Identify which cell holds the provided text, then report its [x, y] central coordinate. 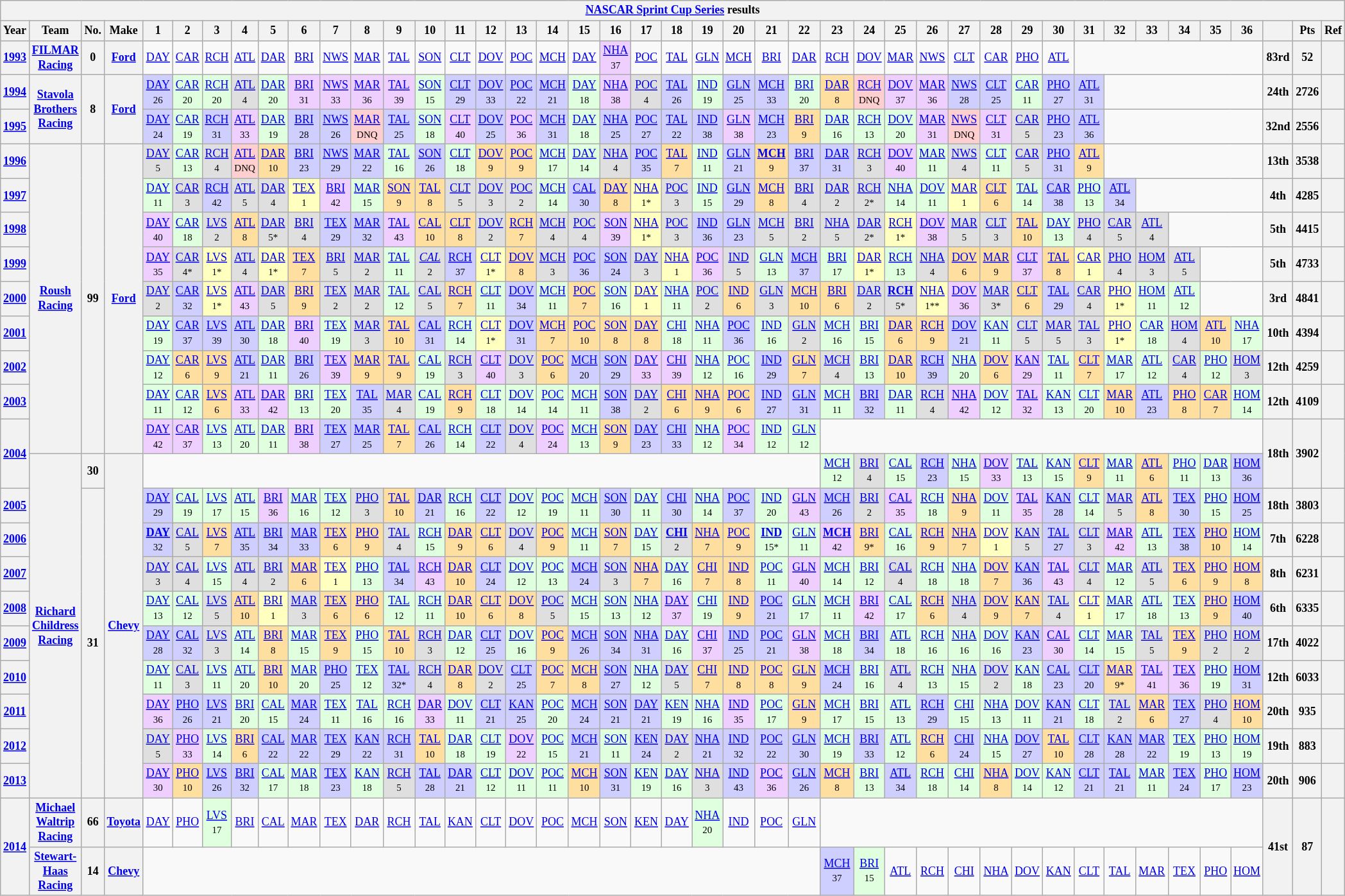
3803 [1307, 505]
DAY29 [158, 505]
LVS26 [217, 781]
SON27 [616, 677]
MAR10 [1120, 402]
4415 [1307, 230]
MAR9* [1120, 677]
POC15 [553, 747]
POC35 [647, 161]
PHO2 [1216, 643]
CLT12 [491, 781]
TEX13 [1184, 609]
GLN12 [804, 436]
LVS6 [217, 402]
NHA1 [677, 264]
DOV36 [964, 299]
CAL32 [187, 643]
2013 [15, 781]
CAR32 [187, 299]
41st [1278, 847]
2005 [15, 505]
TAL2 [1120, 712]
MCH33 [771, 92]
LVS15 [217, 574]
TAL21 [1120, 781]
Make [123, 31]
2003 [15, 402]
MCH31 [553, 126]
DOV34 [521, 299]
POC13 [553, 574]
CAL23 [1058, 677]
2002 [15, 368]
GLN23 [739, 230]
MCH20 [584, 368]
KAN23 [1028, 643]
4022 [1307, 643]
DAR5 [273, 299]
PHO3 [367, 505]
CAL31 [430, 333]
MCH19 [838, 747]
IND38 [707, 126]
SON13 [616, 609]
4259 [1307, 368]
DOV27 [1028, 747]
MCH7 [553, 333]
2556 [1307, 126]
CHI2 [677, 539]
6 [304, 31]
PHO11 [1184, 471]
0 [92, 58]
66 [92, 822]
LVS3 [217, 643]
MCH3 [553, 264]
GLN31 [804, 402]
HOM10 [1247, 712]
CAR11 [1028, 92]
IND16 [771, 333]
2006 [15, 539]
DAR13 [1216, 471]
RCHDNQ [869, 92]
PHO19 [1216, 677]
NHA37 [616, 58]
ATL14 [245, 643]
RCH5* [901, 299]
NHA25 [616, 126]
GLN3 [771, 299]
24th [1278, 92]
KAN7 [1028, 609]
KEN [647, 822]
HOM4 [1184, 333]
CAR4* [187, 264]
CAR1 [1089, 264]
4841 [1307, 299]
18 [677, 31]
RCH37 [461, 264]
4733 [1307, 264]
ATL9 [1089, 161]
DOV1 [996, 539]
KAN21 [1058, 712]
TEX38 [1184, 539]
20 [739, 31]
PHO33 [187, 747]
DAR5* [273, 230]
POC10 [584, 333]
4285 [1307, 196]
TEX20 [336, 402]
TAL9 [399, 368]
1 [158, 31]
SON39 [616, 230]
GLN13 [771, 264]
GLN21 [739, 161]
RCH23 [933, 471]
TAL22 [677, 126]
99 [92, 299]
SON24 [616, 264]
NHA5 [838, 230]
SON3 [616, 574]
NWS33 [336, 92]
15 [584, 31]
TEX2 [336, 299]
PHO25 [336, 677]
MCH13 [584, 436]
DOV31 [521, 333]
1996 [15, 161]
IND25 [739, 643]
Richard Childress Racing [55, 626]
Roush Racing [55, 299]
36 [1247, 31]
HOM31 [1247, 677]
POC16 [739, 368]
CLT28 [1089, 747]
PHO6 [367, 609]
2 [187, 31]
POC37 [739, 505]
RCH29 [933, 712]
DAY36 [158, 712]
TEX24 [1184, 781]
PHO12 [1216, 368]
13th [1278, 161]
LVS13 [217, 436]
GLN2 [804, 333]
HOM23 [1247, 781]
POC34 [739, 436]
DAR19 [273, 126]
KAN13 [1058, 402]
NHA42 [964, 402]
TEX39 [336, 368]
2009 [15, 643]
1999 [15, 264]
SON15 [430, 92]
CAL10 [430, 230]
HOM19 [1247, 747]
TAL32* [399, 677]
19 [707, 31]
17th [1278, 643]
CAR3 [187, 196]
CAR12 [187, 402]
DAY40 [158, 230]
MCH16 [838, 333]
MCH9 [771, 161]
DAR16 [838, 126]
IND15* [771, 539]
Stewart-Haas Racing [55, 871]
MAR4 [399, 402]
RCH20 [217, 92]
DAR9 [461, 539]
CHI6 [677, 402]
DAR12 [461, 643]
1997 [15, 196]
DOV25 [491, 126]
CLT19 [491, 747]
ATL23 [1152, 402]
PHO31 [1058, 161]
DAY42 [158, 436]
NHA18 [964, 574]
3 [217, 31]
DOV37 [901, 92]
IND9 [739, 609]
22 [804, 31]
BRI17 [838, 264]
NWSDNQ [964, 126]
21 [771, 31]
16 [616, 31]
DAY23 [647, 436]
IND19 [707, 92]
2007 [15, 574]
SON29 [616, 368]
ATLDNQ [245, 161]
SON11 [616, 747]
Toyota [123, 822]
NHA3 [707, 781]
DAY14 [584, 161]
IND27 [771, 402]
SON16 [616, 299]
MAR18 [304, 781]
GLN43 [804, 505]
35 [1216, 31]
1993 [15, 58]
CLT1 [1089, 609]
3902 [1307, 453]
GLN7 [804, 368]
CHI15 [964, 712]
NHA38 [616, 92]
CAL26 [430, 436]
26 [933, 31]
DAY33 [647, 368]
10 [430, 31]
MAR20 [304, 677]
POC17 [771, 712]
IND [739, 822]
CAL12 [187, 609]
CLT24 [491, 574]
HOM40 [1247, 609]
TEX23 [336, 781]
TAL28 [430, 781]
7 [336, 31]
ATL36 [1089, 126]
CHI24 [964, 747]
87 [1307, 847]
BRI40 [304, 333]
23 [838, 31]
CLT9 [1089, 471]
Ref [1333, 31]
HOM25 [1247, 505]
25 [901, 31]
POC19 [553, 505]
LVS11 [217, 677]
IND32 [739, 747]
KAN5 [1028, 539]
DAR4 [273, 196]
2726 [1307, 92]
NHA13 [996, 712]
4 [245, 31]
BRI8 [273, 643]
MCH5 [771, 230]
52 [1307, 58]
DAY19 [158, 333]
ATL43 [245, 299]
GLN26 [804, 781]
NHA8 [996, 781]
DAY28 [158, 643]
RCH39 [933, 368]
BRI36 [273, 505]
Michael Waltrip Racing [55, 822]
CAL22 [273, 747]
Stavola Brothers Racing [55, 109]
Year [15, 31]
KAN15 [1058, 471]
CAR7 [1216, 402]
LVS7 [217, 539]
DAY1 [647, 299]
PHO8 [1184, 402]
SON30 [616, 505]
HOM2 [1247, 643]
SON8 [616, 333]
CLT29 [461, 92]
19th [1278, 747]
2014 [15, 847]
CAL16 [901, 539]
BRI37 [804, 161]
MCH12 [838, 471]
BRI1 [273, 609]
TAL13 [1028, 471]
27 [964, 31]
TAL41 [1152, 677]
17 [647, 31]
CHI [964, 871]
34 [1184, 31]
MAR3* [996, 299]
CAL3 [187, 677]
RCH1* [901, 230]
GLN29 [739, 196]
TAL3 [1089, 333]
LVS2 [217, 230]
SON18 [430, 126]
33 [1152, 31]
32 [1120, 31]
NHA1** [933, 299]
HOM [1247, 871]
MCH23 [771, 126]
ATL21 [245, 368]
2011 [15, 712]
10th [1278, 333]
4109 [1307, 402]
POC27 [647, 126]
LVS39 [217, 333]
TAL25 [399, 126]
DAY32 [158, 539]
BRI12 [869, 574]
NWS29 [336, 161]
LVS21 [217, 712]
3rd [1278, 299]
BRI10 [273, 677]
POC5 [553, 609]
CAR6 [187, 368]
DOV38 [933, 230]
1998 [15, 230]
SON7 [616, 539]
12 [491, 31]
CHI33 [677, 436]
NWS26 [336, 126]
BRI23 [304, 161]
TAL5 [1152, 643]
9 [399, 31]
DAR6 [901, 333]
IND12 [771, 436]
DAY15 [647, 539]
NHA21 [707, 747]
6231 [1307, 574]
No. [92, 31]
NHA31 [647, 643]
TAL34 [399, 574]
KAN12 [1058, 781]
2010 [15, 677]
5 [273, 31]
RCH11 [430, 609]
CLT7 [1089, 368]
DOV21 [964, 333]
2012 [15, 747]
LVS14 [217, 747]
TAL26 [677, 92]
BRI28 [304, 126]
ATL30 [245, 333]
MAR1 [964, 196]
DOV22 [521, 747]
BRI31 [304, 92]
GLN11 [804, 539]
NWS4 [964, 161]
CAR19 [187, 126]
BRI9* [869, 539]
TEX30 [1184, 505]
MAR12 [1120, 574]
906 [1307, 781]
ATL6 [1152, 471]
IND5 [739, 264]
CHI30 [677, 505]
MAR33 [304, 539]
PHO23 [1058, 126]
6335 [1307, 609]
DAY37 [677, 609]
2000 [15, 299]
MAR25 [367, 436]
TEX7 [304, 264]
DAY12 [158, 368]
POC14 [553, 402]
29 [1028, 31]
4394 [1307, 333]
FILMAR Racing [55, 58]
GLN25 [739, 92]
BRI38 [304, 436]
TAL29 [1058, 299]
MCH15 [584, 609]
MARDNQ [367, 126]
13 [521, 31]
MAR42 [1120, 539]
1994 [15, 92]
7th [1278, 539]
DAR2* [869, 230]
CLT37 [1028, 264]
IND29 [771, 368]
GLN30 [804, 747]
24 [869, 31]
TAL27 [1058, 539]
MAR32 [367, 230]
DAR31 [838, 161]
DAY24 [158, 126]
SON21 [616, 712]
BRI16 [869, 677]
SON26 [430, 161]
935 [1307, 712]
SON31 [616, 781]
NHA [996, 871]
6228 [1307, 539]
2008 [15, 609]
CAL2 [430, 264]
Team [55, 31]
HOM8 [1247, 574]
IND36 [707, 230]
IND6 [739, 299]
KEN24 [647, 747]
6th [1278, 609]
KAN25 [521, 712]
LVS9 [217, 368]
KAN11 [996, 333]
MAR24 [304, 712]
CAR20 [187, 92]
DAR42 [273, 402]
IND20 [771, 505]
IND35 [739, 712]
ATL35 [245, 539]
NWS28 [964, 92]
LVS5 [217, 609]
POC8 [771, 677]
CAL [273, 822]
CLT8 [461, 230]
DOV7 [996, 574]
DAY35 [158, 264]
28 [996, 31]
POC24 [553, 436]
MCH18 [838, 643]
HOM11 [1152, 299]
BRI26 [304, 368]
KAN29 [1028, 368]
3538 [1307, 161]
CLT4 [1089, 574]
DAR20 [273, 92]
PHO26 [187, 712]
DAR33 [430, 712]
IND15 [707, 196]
Pts [1307, 31]
TEX11 [336, 712]
2001 [15, 333]
83rd [1278, 58]
SON34 [616, 643]
CAL35 [901, 505]
NASCAR Sprint Cup Series results [673, 10]
CAR38 [1058, 196]
883 [1307, 747]
CLT31 [996, 126]
CAR13 [187, 161]
RCH2* [869, 196]
4th [1278, 196]
CHI39 [677, 368]
KAN36 [1028, 574]
MAR16 [304, 505]
2004 [15, 453]
HOM36 [1247, 471]
CHI37 [707, 643]
TAL32 [1028, 402]
SON38 [616, 402]
PHO17 [1216, 781]
8th [1278, 574]
IND43 [739, 781]
MAR31 [933, 126]
NHA17 [1247, 333]
RCH15 [430, 539]
DOV40 [901, 161]
11 [461, 31]
GLN40 [804, 574]
DOV20 [901, 126]
PHO27 [1058, 92]
BRI33 [869, 747]
DAY21 [647, 712]
CHI14 [964, 781]
MCH42 [838, 539]
DAY30 [158, 781]
RCH43 [430, 574]
6033 [1307, 677]
CHI19 [707, 609]
32nd [1278, 126]
GLN17 [804, 609]
RCH5 [399, 781]
TAL14 [1028, 196]
RCH42 [217, 196]
1995 [15, 126]
TAL39 [399, 92]
POC20 [553, 712]
IND11 [707, 161]
TEX36 [1184, 677]
ATL15 [245, 505]
BRI5 [336, 264]
DAY26 [158, 92]
CHI18 [677, 333]
KAN22 [367, 747]
ATL31 [1089, 92]
